Pinpoint the cell where the given text exists, returning its [x, y] midpoint coordinate. 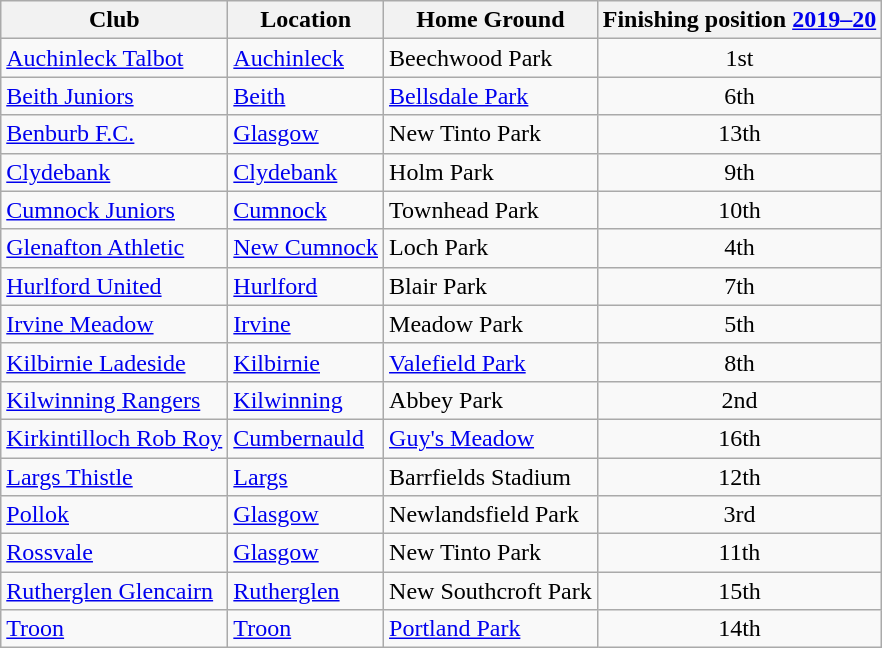
Valefield Park [491, 362]
14th [739, 629]
Kilwinning [306, 400]
Pollok [114, 515]
13th [739, 134]
Kilbirnie Ladeside [114, 362]
5th [739, 324]
Cumnock Juniors [114, 210]
Rutherglen Glencairn [114, 591]
Rossvale [114, 553]
Newlandsfield Park [491, 515]
Hurlford [306, 286]
Bellsdale Park [491, 96]
10th [739, 210]
Beith Juniors [114, 96]
Blair Park [491, 286]
12th [739, 477]
Location [306, 20]
Glenafton Athletic [114, 248]
Benburb F.C. [114, 134]
Largs Thistle [114, 477]
Hurlford United [114, 286]
Meadow Park [491, 324]
1st [739, 58]
16th [739, 438]
Cumnock [306, 210]
New Southcroft Park [491, 591]
Kilbirnie [306, 362]
Irvine Meadow [114, 324]
4th [739, 248]
9th [739, 172]
Largs [306, 477]
Guy's Meadow [491, 438]
Beith [306, 96]
8th [739, 362]
Abbey Park [491, 400]
Auchinleck Talbot [114, 58]
2nd [739, 400]
Auchinleck [306, 58]
11th [739, 553]
Cumbernauld [306, 438]
Home Ground [491, 20]
Irvine [306, 324]
15th [739, 591]
Club [114, 20]
Beechwood Park [491, 58]
Finishing position 2019–20 [739, 20]
Portland Park [491, 629]
Kirkintilloch Rob Roy [114, 438]
6th [739, 96]
Loch Park [491, 248]
Townhead Park [491, 210]
3rd [739, 515]
7th [739, 286]
Barrfields Stadium [491, 477]
New Cumnock [306, 248]
Rutherglen [306, 591]
Holm Park [491, 172]
Kilwinning Rangers [114, 400]
